From the cell containing the given text, extract its center point as [x, y] coordinate. 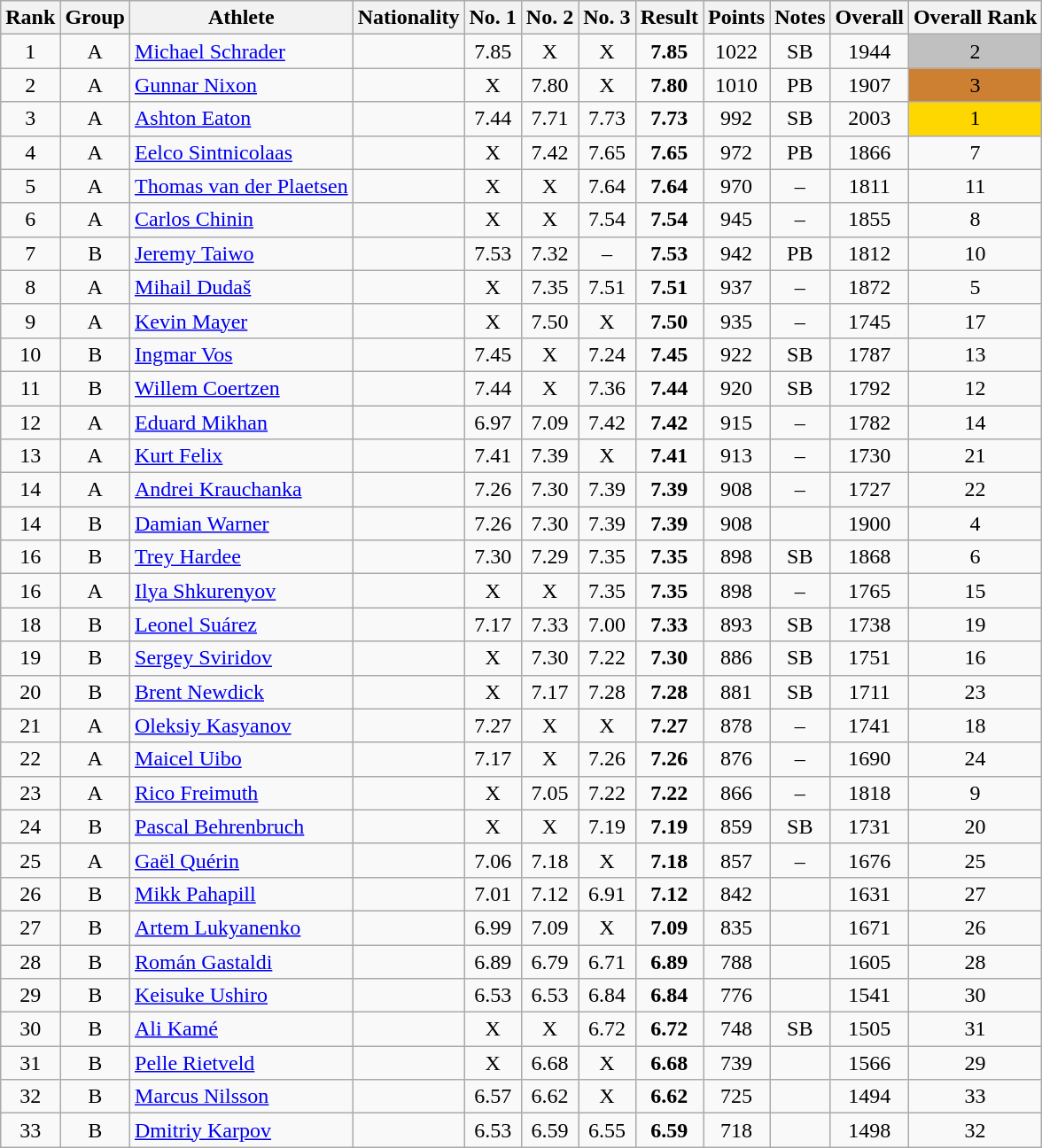
Ilya Shkurenyov [242, 591]
1711 [869, 692]
7.32 [549, 253]
Thomas van der Plaetsen [242, 186]
1010 [737, 85]
7.71 [549, 119]
Román Gastaldi [242, 961]
Marcus Nilsson [242, 1097]
6.99 [493, 927]
1872 [869, 287]
6.79 [549, 961]
992 [737, 119]
Jeremy Taiwo [242, 253]
1505 [869, 1029]
945 [737, 220]
6.57 [493, 1097]
Eduard Mikhan [242, 423]
1811 [869, 186]
788 [737, 961]
876 [737, 759]
942 [737, 253]
970 [737, 186]
Rico Freimuth [242, 793]
Eelco Sintnicolaas [242, 152]
725 [737, 1097]
922 [737, 354]
Rank [30, 18]
1907 [869, 85]
1566 [869, 1063]
6.71 [607, 961]
1812 [869, 253]
1900 [869, 524]
Willem Coertzen [242, 388]
Group [96, 18]
1741 [869, 725]
Pelle Rietveld [242, 1063]
7.29 [549, 557]
7.06 [493, 860]
937 [737, 287]
748 [737, 1029]
1782 [869, 423]
1818 [869, 793]
Maicel Uibo [242, 759]
Athlete [242, 18]
No. 2 [549, 18]
1022 [737, 51]
6.55 [607, 1130]
Sergey Sviridov [242, 658]
Leonel Suárez [242, 624]
1498 [869, 1130]
881 [737, 692]
15 [975, 591]
Brent Newdick [242, 692]
1944 [869, 51]
1866 [869, 152]
Overall [869, 18]
842 [737, 894]
1494 [869, 1097]
1787 [869, 354]
Dmitriy Karpov [242, 1130]
Ingmar Vos [242, 354]
972 [737, 152]
Nationality [408, 18]
Gunnar Nixon [242, 85]
1541 [869, 996]
Notes [800, 18]
Trey Hardee [242, 557]
1690 [869, 759]
1730 [869, 456]
No. 1 [493, 18]
1671 [869, 927]
835 [737, 927]
17 [975, 321]
Keisuke Ushiro [242, 996]
1605 [869, 961]
886 [737, 658]
Gaël Quérin [242, 860]
7.24 [607, 354]
Overall Rank [975, 18]
Carlos Chinin [242, 220]
6.91 [607, 894]
7.05 [549, 793]
913 [737, 456]
866 [737, 793]
Oleksiy Kasyanov [242, 725]
1676 [869, 860]
1727 [869, 490]
Mikk Pahapill [242, 894]
920 [737, 388]
7.36 [607, 388]
878 [737, 725]
915 [737, 423]
Andrei Krauchanka [242, 490]
Pascal Behrenbruch [242, 826]
935 [737, 321]
1765 [869, 591]
7.00 [607, 624]
1738 [869, 624]
1751 [869, 658]
Mihail Dudaš [242, 287]
Damian Warner [242, 524]
7.01 [493, 894]
1792 [869, 388]
Kurt Felix [242, 456]
Artem Lukyanenko [242, 927]
No. 3 [607, 18]
857 [737, 860]
739 [737, 1063]
718 [737, 1130]
Points [737, 18]
859 [737, 826]
893 [737, 624]
6.97 [493, 423]
776 [737, 996]
1731 [869, 826]
1868 [869, 557]
1745 [869, 321]
1631 [869, 894]
Ali Kamé [242, 1029]
1855 [869, 220]
Kevin Mayer [242, 321]
Ashton Eaton [242, 119]
Michael Schrader [242, 51]
Result [669, 18]
2003 [869, 119]
